Return [x, y] of the center of cell containing provided text 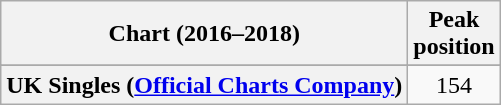
UK Singles (Official Charts Company) [204, 85]
154 [454, 85]
Chart (2016–2018) [204, 34]
Peak position [454, 34]
